Capture the cell that displays the provided text and extract its [x, y] central coordinate. 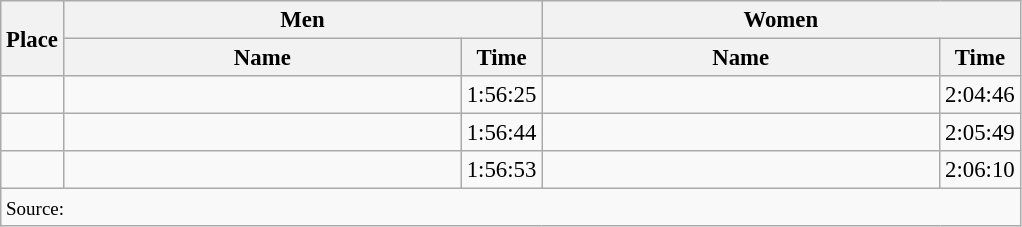
1:56:53 [501, 170]
2:05:49 [980, 133]
Women [781, 20]
Place [32, 38]
Source: [510, 208]
1:56:44 [501, 133]
1:56:25 [501, 95]
2:06:10 [980, 170]
Men [302, 20]
2:04:46 [980, 95]
